Provide the (x, y) coordinate of the cell's center where the given text is located.  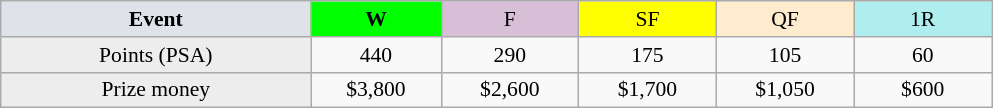
$3,800 (376, 90)
60 (923, 55)
290 (510, 55)
W (376, 19)
Prize money (156, 90)
QF (785, 19)
175 (648, 55)
105 (785, 55)
$600 (923, 90)
1R (923, 19)
$1,700 (648, 90)
Points (PSA) (156, 55)
$2,600 (510, 90)
F (510, 19)
$1,050 (785, 90)
SF (648, 19)
440 (376, 55)
Event (156, 19)
